Return the [X, Y] coordinate for the center point of the cell that contains the specified text.  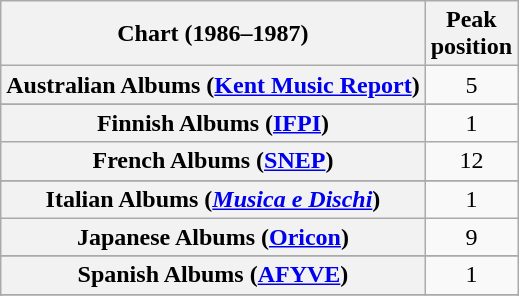
Chart (1986–1987) [213, 34]
Peakposition [471, 34]
9 [471, 237]
12 [471, 161]
Spanish Albums (AFYVE) [213, 275]
Australian Albums (Kent Music Report) [213, 85]
Italian Albums (Musica e Dischi) [213, 199]
Japanese Albums (Oricon) [213, 237]
Finnish Albums (IFPI) [213, 123]
French Albums (SNEP) [213, 161]
5 [471, 85]
